Scan for the cell matching the given text and deliver its (X, Y) coordinate at center. 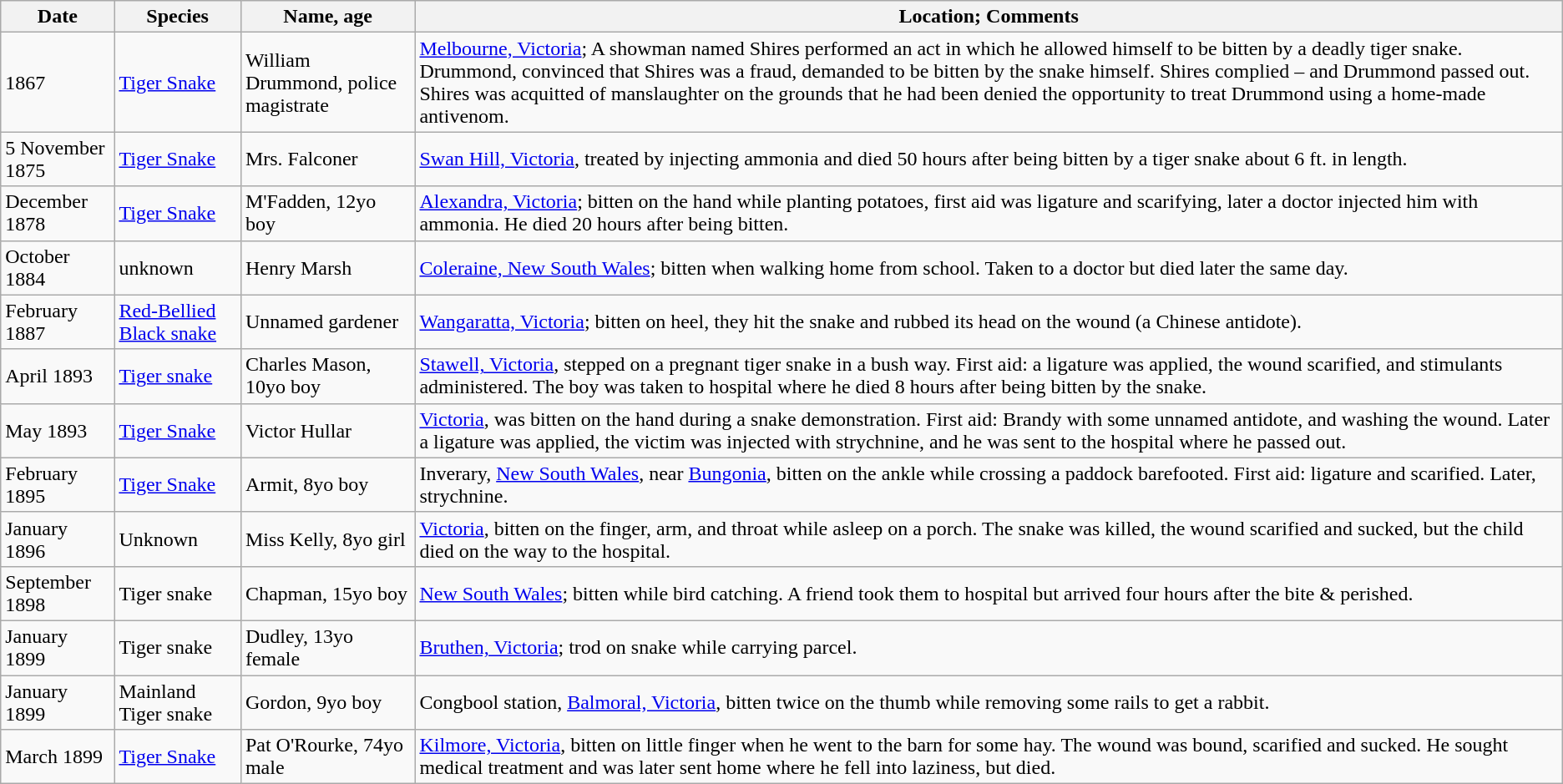
Unnamed gardener (327, 322)
September 1898 (58, 593)
Name, age (327, 17)
February 1895 (58, 484)
Swan Hill, Victoria, treated by injecting ammonia and died 50 hours after being bitten by a tiger snake about 6 ft. in length. (989, 159)
January 1896 (58, 539)
April 1893 (58, 376)
February 1887 (58, 322)
Miss Kelly, 8yo girl (327, 539)
March 1899 (58, 756)
Victor Hullar (327, 431)
Coleraine, New South Wales; bitten when walking home from school. Taken to a doctor but died later the same day. (989, 267)
Pat O'Rourke, 74yo male (327, 756)
Dudley, 13yo female (327, 648)
Armit, 8yo boy (327, 484)
1867 (58, 82)
Charles Mason, 10yo boy (327, 376)
Gordon, 9yo boy (327, 701)
Chapman, 15yo boy (327, 593)
Red-Bellied Black snake (177, 322)
October 1884 (58, 267)
M'Fadden, 12yo boy (327, 214)
unknown (177, 267)
Wangaratta, Victoria; bitten on heel, they hit the snake and rubbed its head on the wound (a Chinese antidote). (989, 322)
William Drummond, police magistrate (327, 82)
Congbool station, Balmoral, Victoria, bitten twice on the thumb while removing some rails to get a rabbit. (989, 701)
New South Wales; bitten while bird catching. A friend took them to hospital but arrived four hours after the bite & perished. (989, 593)
Bruthen, Victoria; trod on snake while carrying parcel. (989, 648)
5 November 1875 (58, 159)
Location; Comments (989, 17)
Mrs. Falconer (327, 159)
Species (177, 17)
Unknown (177, 539)
May 1893 (58, 431)
Date (58, 17)
Mainland Tiger snake (177, 701)
December 1878 (58, 214)
Henry Marsh (327, 267)
